Capture the cell that displays the provided text and extract its (X, Y) central coordinate. 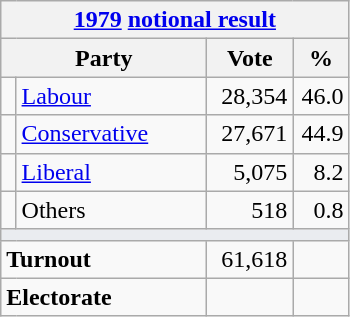
46.0 (321, 96)
Conservative (112, 134)
Party (104, 58)
Others (112, 210)
518 (250, 210)
Vote (250, 58)
Turnout (104, 259)
0.8 (321, 210)
28,354 (250, 96)
27,671 (250, 134)
61,618 (250, 259)
Electorate (104, 297)
8.2 (321, 172)
5,075 (250, 172)
% (321, 58)
Labour (112, 96)
44.9 (321, 134)
Liberal (112, 172)
1979 notional result (175, 20)
